Provide the [x, y] coordinate of the cell's center where the given text is located.  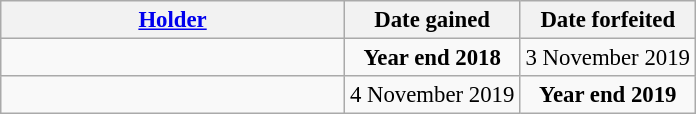
3 November 2019 [608, 58]
4 November 2019 [432, 95]
Date forfeited [608, 20]
Year end 2018 [432, 58]
Date gained [432, 20]
Year end 2019 [608, 95]
Holder [173, 20]
